Return the (x, y) coordinate for the center point of the cell that contains the specified text.  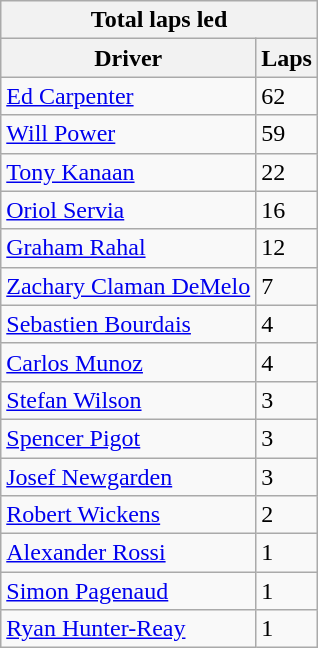
Josef Newgarden (128, 477)
Sebastien Bourdais (128, 324)
59 (287, 134)
Stefan Wilson (128, 400)
Ed Carpenter (128, 96)
Carlos Munoz (128, 362)
12 (287, 248)
Ryan Hunter-Reay (128, 629)
Will Power (128, 134)
16 (287, 210)
Spencer Pigot (128, 438)
Tony Kanaan (128, 172)
Simon Pagenaud (128, 591)
Driver (128, 58)
62 (287, 96)
7 (287, 286)
Alexander Rossi (128, 553)
Laps (287, 58)
Oriol Servia (128, 210)
Total laps led (160, 20)
Zachary Claman DeMelo (128, 286)
Graham Rahal (128, 248)
Robert Wickens (128, 515)
22 (287, 172)
2 (287, 515)
